Provide the [x, y] coordinate of the cell's center where the given text is located.  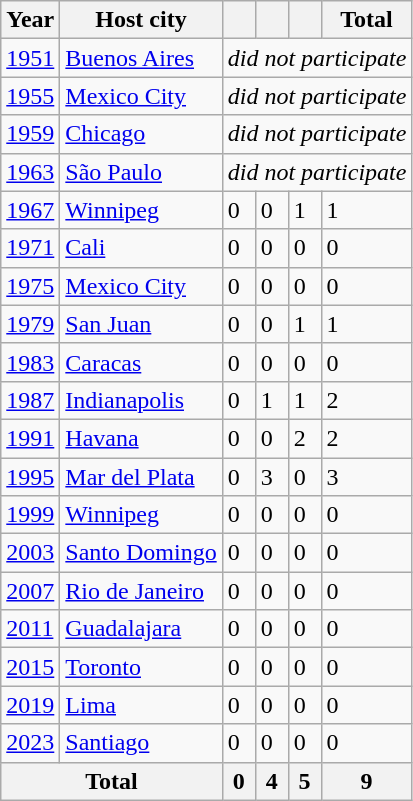
5 [304, 781]
1967 [30, 210]
Chicago [141, 134]
1999 [30, 515]
1979 [30, 324]
Indianapolis [141, 400]
2019 [30, 705]
Cali [141, 248]
Caracas [141, 362]
Host city [141, 20]
1963 [30, 172]
Toronto [141, 667]
Mar del Plata [141, 477]
1991 [30, 438]
São Paulo [141, 172]
1951 [30, 58]
Buenos Aires [141, 58]
Year [30, 20]
2007 [30, 591]
Havana [141, 438]
1971 [30, 248]
San Juan [141, 324]
1955 [30, 96]
4 [272, 781]
2011 [30, 629]
1987 [30, 400]
1959 [30, 134]
2003 [30, 553]
Lima [141, 705]
2015 [30, 667]
2023 [30, 743]
9 [366, 781]
Rio de Janeiro [141, 591]
Santiago [141, 743]
1975 [30, 286]
Santo Domingo [141, 553]
1995 [30, 477]
1983 [30, 362]
Guadalajara [141, 629]
